For the text-containing cell, return its midpoint in (X, Y) coordinate format. 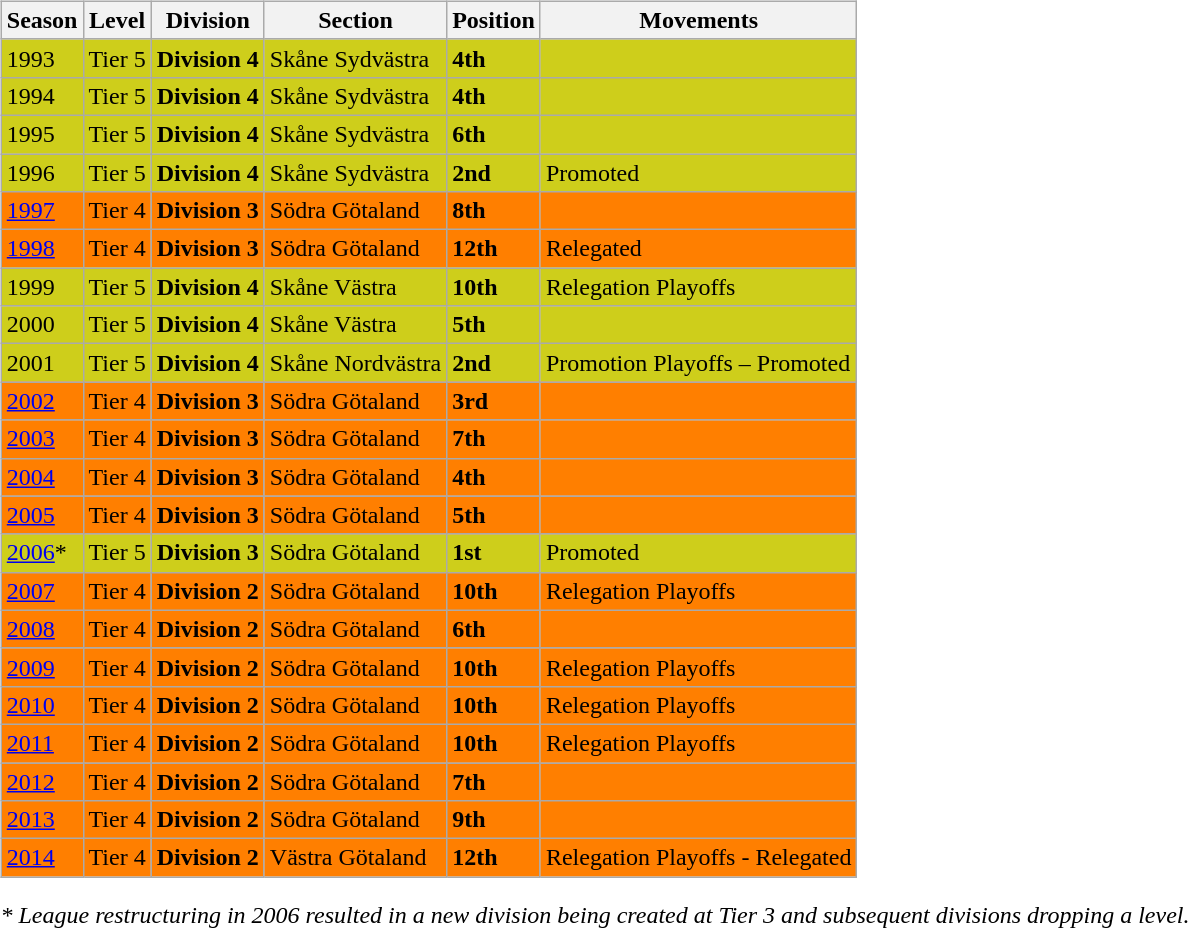
2004 (42, 477)
Section (355, 20)
2003 (42, 439)
3rd (494, 401)
Movements (698, 20)
1998 (42, 249)
2000 (42, 325)
1st (494, 553)
2011 (42, 743)
2012 (42, 781)
1999 (42, 287)
1996 (42, 173)
2005 (42, 515)
9th (494, 820)
2008 (42, 629)
2006* (42, 553)
Relegation Playoffs - Relegated (698, 858)
1994 (42, 96)
Skåne Nordvästra (355, 363)
1993 (42, 58)
2009 (42, 667)
2002 (42, 401)
Level (117, 20)
2010 (42, 705)
2013 (42, 820)
1995 (42, 134)
2001 (42, 363)
Season (42, 20)
Promotion Playoffs – Promoted (698, 363)
Division (208, 20)
2007 (42, 591)
Västra Götaland (355, 858)
8th (494, 211)
Relegated (698, 249)
Position (494, 20)
1997 (42, 211)
2014 (42, 858)
